Find where the given text appears and provide that cell's center as (x, y) coordinate. 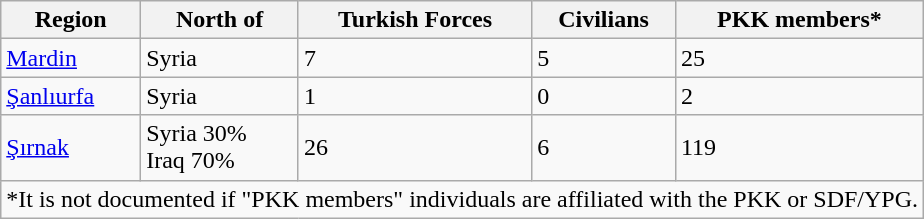
6 (604, 148)
2 (799, 96)
1 (414, 96)
0 (604, 96)
25 (799, 58)
5 (604, 58)
PKK members* (799, 20)
Turkish Forces (414, 20)
Syria 30%Iraq 70% (220, 148)
North of (220, 20)
7 (414, 58)
Şırnak (71, 148)
Region (71, 20)
Civilians (604, 20)
26 (414, 148)
Mardin (71, 58)
Şanlıurfa (71, 96)
*It is not documented if "PKK members" individuals are affiliated with the PKK or SDF/YPG. (462, 199)
119 (799, 148)
